For the text-containing cell, return its midpoint in (x, y) coordinate format. 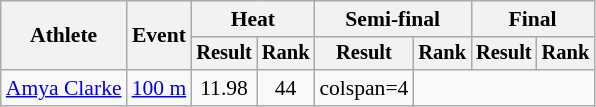
100 m (160, 88)
Amya Clarke (64, 88)
colspan=4 (364, 88)
Athlete (64, 36)
Heat (252, 19)
Semi-final (392, 19)
Event (160, 36)
Final (532, 19)
44 (286, 88)
11.98 (224, 88)
